Search for the cell housing the specified text and yield its [X, Y] center coordinate. 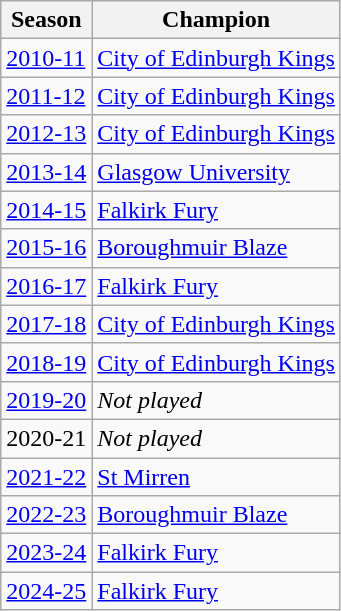
2017-18 [46, 324]
Champion [216, 20]
2011-12 [46, 96]
2015-16 [46, 248]
2013-14 [46, 172]
2012-13 [46, 134]
Season [46, 20]
2019-20 [46, 400]
2020-21 [46, 438]
2010-11 [46, 58]
2018-19 [46, 362]
2021-22 [46, 477]
Glasgow University [216, 172]
2024-25 [46, 591]
2022-23 [46, 515]
St Mirren [216, 477]
2016-17 [46, 286]
2014-15 [46, 210]
2023-24 [46, 553]
